Provide the [x, y] coordinate of the cell's center where the given text is located.  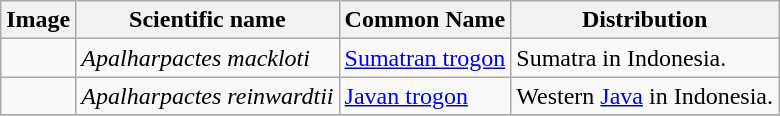
Apalharpactes mackloti [208, 58]
Common Name [425, 20]
Sumatra in Indonesia. [645, 58]
Western Java in Indonesia. [645, 96]
Distribution [645, 20]
Image [38, 20]
Scientific name [208, 20]
Apalharpactes reinwardtii [208, 96]
Sumatran trogon [425, 58]
Javan trogon [425, 96]
